Find where the given text appears and provide that cell's center as (x, y) coordinate. 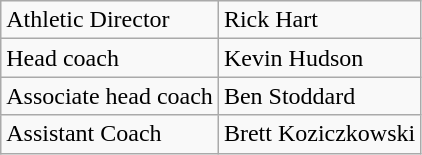
Rick Hart (319, 20)
Head coach (110, 58)
Ben Stoddard (319, 96)
Athletic Director (110, 20)
Kevin Hudson (319, 58)
Assistant Coach (110, 134)
Brett Koziczkowski (319, 134)
Associate head coach (110, 96)
